Detect which cell encompasses the target text, then output its [x, y] center coordinate. 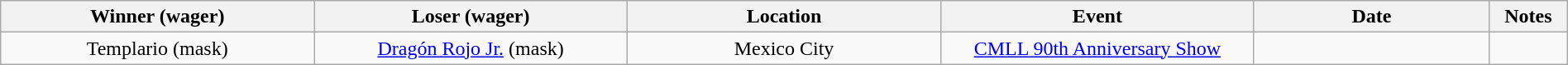
Winner (wager) [157, 17]
Templario (mask) [157, 48]
Location [784, 17]
Dragón Rojo Jr. (mask) [471, 48]
Event [1097, 17]
CMLL 90th Anniversary Show [1097, 48]
Mexico City [784, 48]
Loser (wager) [471, 17]
Date [1371, 17]
Notes [1528, 17]
